Return [X, Y] of the center of cell containing provided text 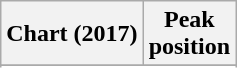
Peakposition [189, 34]
Chart (2017) [72, 34]
